Find where the given text appears and provide that cell's center as [x, y] coordinate. 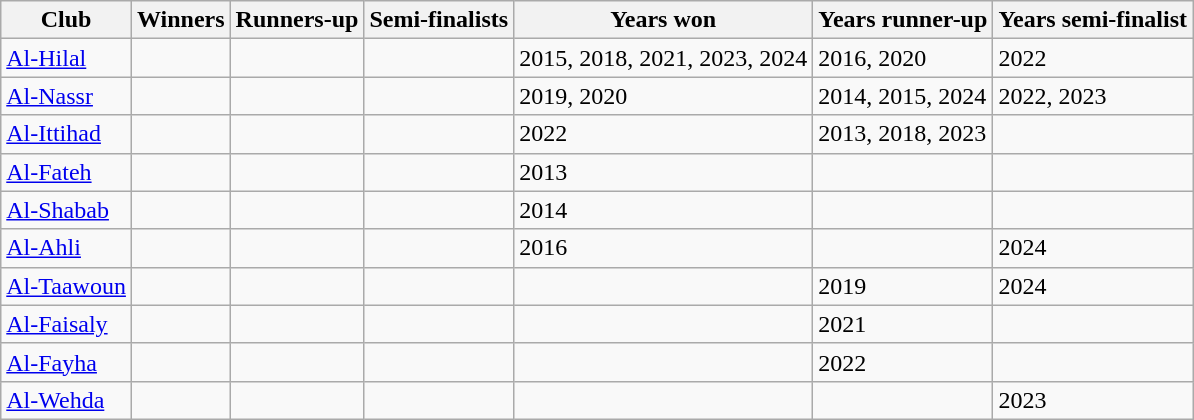
Winners [180, 20]
Al-Ahli [66, 248]
Al-Nassr [66, 96]
Semi-finalists [439, 20]
2014, 2015, 2024 [903, 96]
2019, 2020 [664, 96]
Al-Shabab [66, 210]
2014 [664, 210]
Al-Fateh [66, 172]
Al-Hilal [66, 58]
Al-Faisaly [66, 324]
Al-Wehda [66, 400]
2016, 2020 [903, 58]
Years semi-finalist [1093, 20]
2021 [903, 324]
Al-Ittihad [66, 134]
2013 [664, 172]
Al-Fayha [66, 362]
2023 [1093, 400]
Years runner-up [903, 20]
Al-Taawoun [66, 286]
2019 [903, 286]
2015, 2018, 2021, 2023, 2024 [664, 58]
Years won [664, 20]
Club [66, 20]
Runners-up [297, 20]
2022, 2023 [1093, 96]
2013, 2018, 2023 [903, 134]
2016 [664, 248]
